Pinpoint the cell where the given text exists, returning its (x, y) midpoint coordinate. 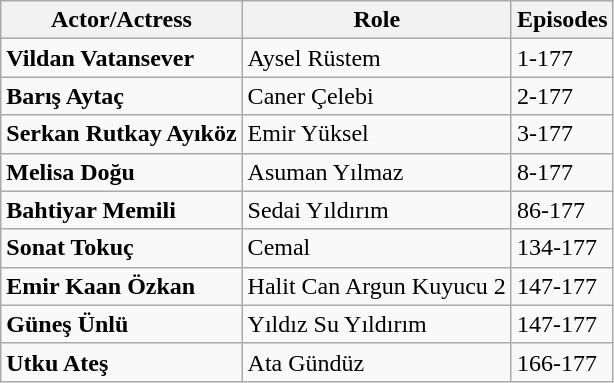
Emir Yüksel (376, 134)
2-177 (562, 96)
Aysel Rüstem (376, 58)
Actor/Actress (122, 20)
Cemal (376, 248)
Halit Can Argun Kuyucu 2 (376, 286)
Yıldız Su Yıldırım (376, 324)
Utku Ateş (122, 362)
Ata Gündüz (376, 362)
134-177 (562, 248)
Bahtiyar Memili (122, 210)
Episodes (562, 20)
Caner Çelebi (376, 96)
Sonat Tokuç (122, 248)
8-177 (562, 172)
166-177 (562, 362)
Emir Kaan Özkan (122, 286)
Sedai Yıldırım (376, 210)
Barış Aytaç (122, 96)
1-177 (562, 58)
Vildan Vatansever (122, 58)
Serkan Rutkay Ayıköz (122, 134)
86-177 (562, 210)
3-177 (562, 134)
Güneş Ünlü (122, 324)
Role (376, 20)
Asuman Yılmaz (376, 172)
Melisa Doğu (122, 172)
